For the text-containing cell, return its midpoint in [X, Y] coordinate format. 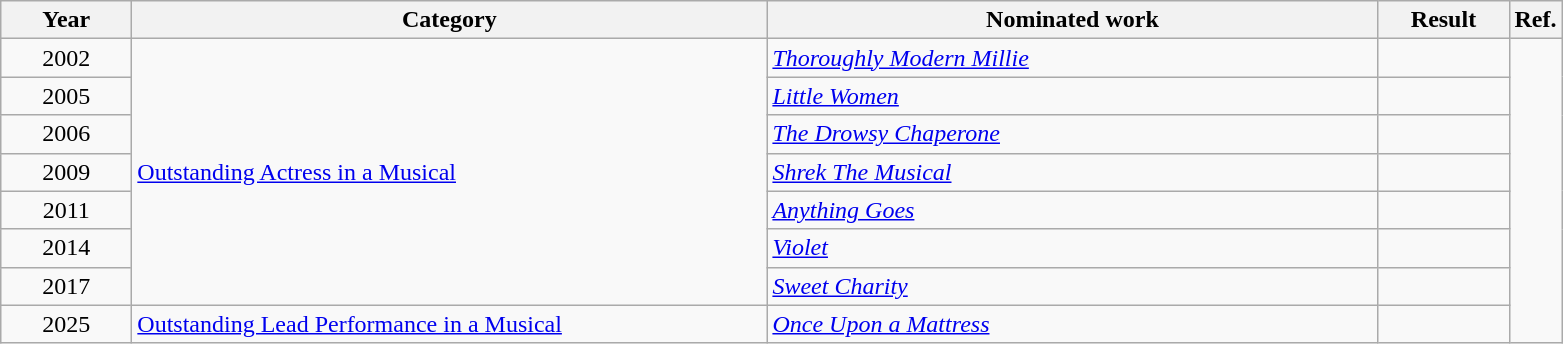
2005 [66, 96]
Violet [1072, 248]
2002 [66, 58]
Shrek The Musical [1072, 172]
Result [1444, 20]
2025 [66, 324]
Outstanding Actress in a Musical [450, 172]
Thoroughly Modern Millie [1072, 58]
Nominated work [1072, 20]
Ref. [1536, 20]
2006 [66, 134]
Little Women [1072, 96]
Once Upon a Mattress [1072, 324]
Anything Goes [1072, 210]
2011 [66, 210]
2009 [66, 172]
Year [66, 20]
Category [450, 20]
Outstanding Lead Performance in a Musical [450, 324]
2017 [66, 286]
2014 [66, 248]
The Drowsy Chaperone [1072, 134]
Sweet Charity [1072, 286]
